Search for the cell housing the specified text and yield its [x, y] center coordinate. 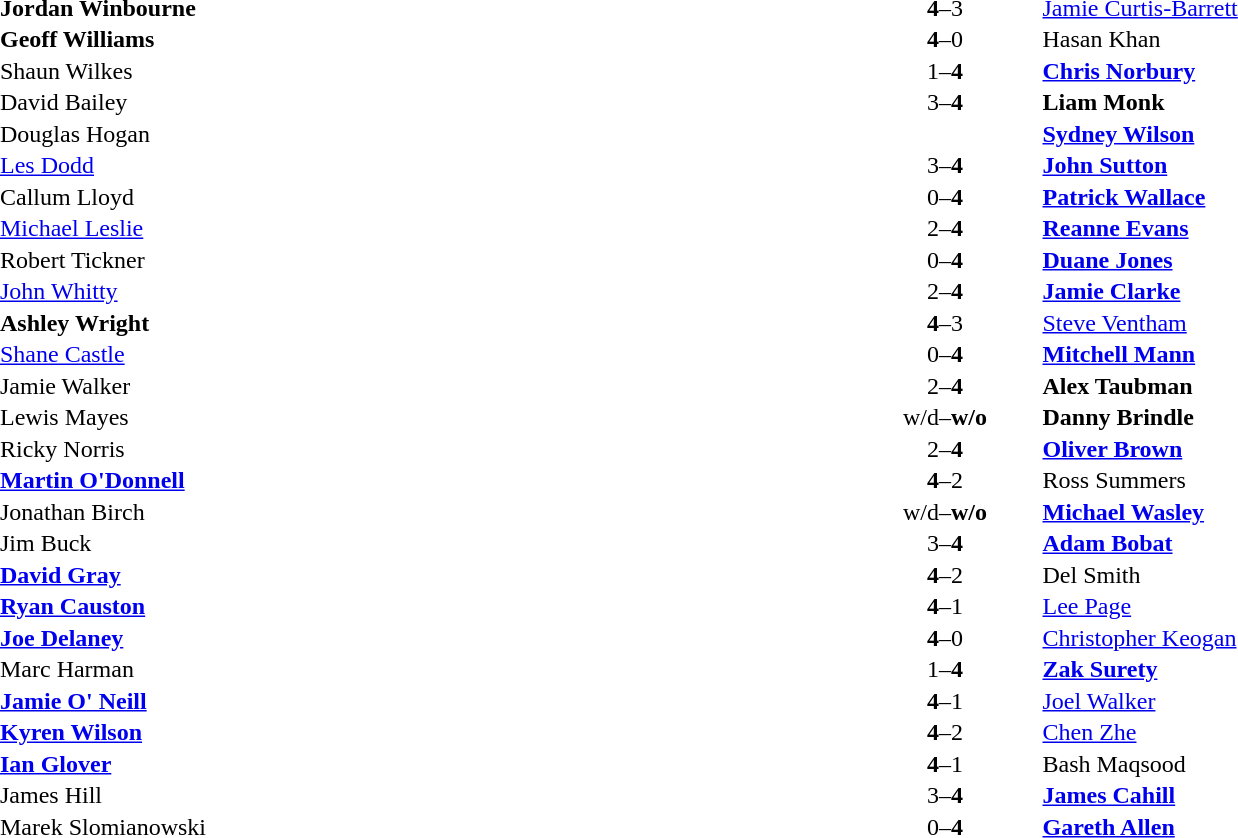
4–3 [944, 323]
